Determine the (X, Y) coordinate at the center of the cell enclosing the given text.  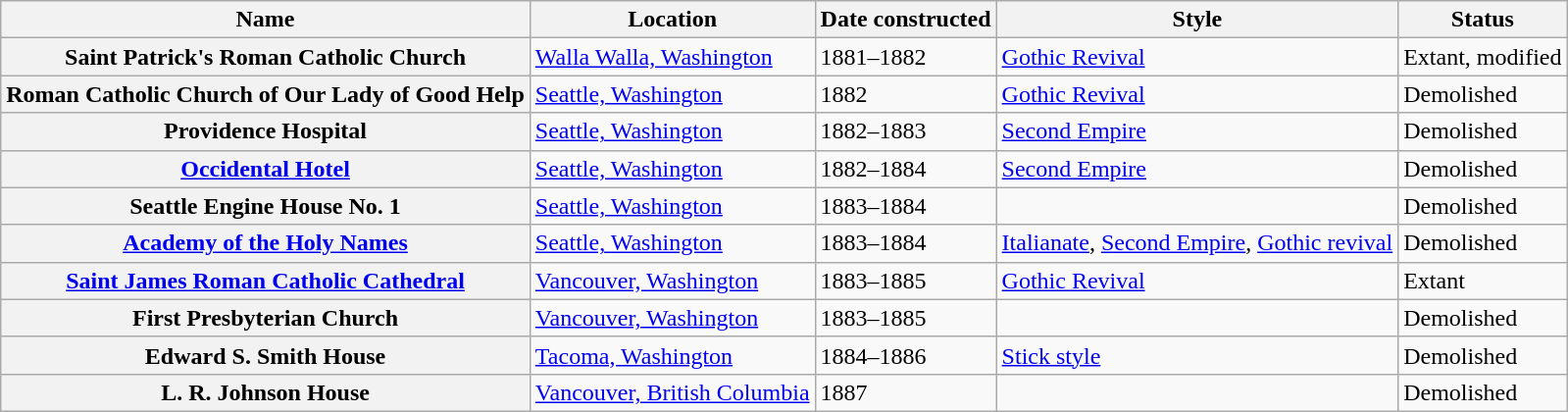
Saint James Roman Catholic Cathedral (266, 281)
1887 (906, 392)
Edward S. Smith House (266, 355)
1884–1886 (906, 355)
Vancouver, British Columbia (673, 392)
Location (673, 20)
L. R. Johnson House (266, 392)
Seattle Engine House No. 1 (266, 206)
1882–1883 (906, 131)
Date constructed (906, 20)
1881–1882 (906, 57)
Stick style (1197, 355)
Saint Patrick's Roman Catholic Church (266, 57)
Tacoma, Washington (673, 355)
Academy of the Holy Names (266, 243)
1882–1884 (906, 169)
Style (1197, 20)
Roman Catholic Church of Our Lady of Good Help (266, 94)
1882 (906, 94)
Italianate, Second Empire, Gothic revival (1197, 243)
Providence Hospital (266, 131)
Extant, modified (1483, 57)
Walla Walla, Washington (673, 57)
Extant (1483, 281)
Status (1483, 20)
Occidental Hotel (266, 169)
First Presbyterian Church (266, 318)
Name (266, 20)
